Provide the [x, y] coordinate of the cell's center where the given text is located.  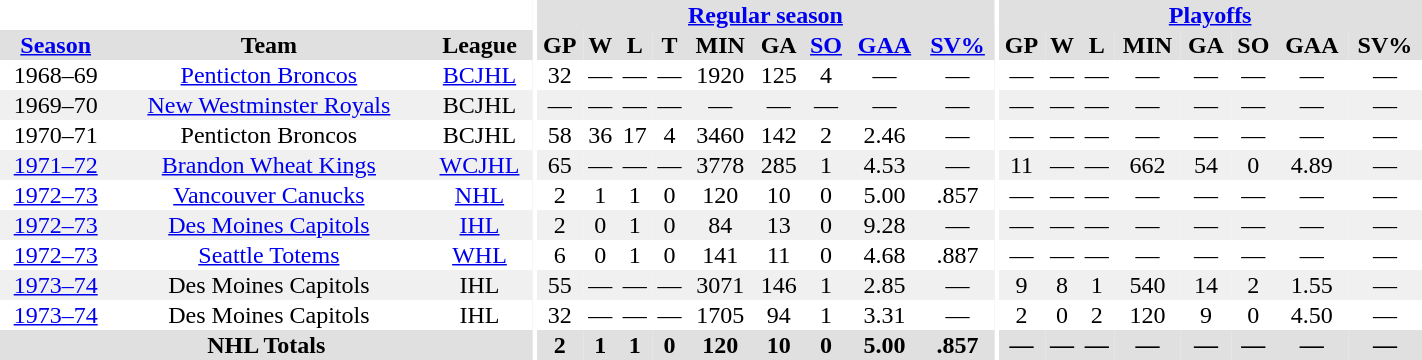
3.31 [884, 315]
Vancouver Canucks [268, 195]
36 [600, 135]
285 [779, 165]
9.28 [884, 225]
55 [560, 285]
1970–71 [56, 135]
NHL Totals [266, 345]
1971–72 [56, 165]
Seattle Totems [268, 255]
Team [268, 45]
141 [720, 255]
146 [779, 285]
.887 [958, 255]
54 [1206, 165]
4.68 [884, 255]
NHL [479, 195]
1.55 [1312, 285]
14 [1206, 285]
Brandon Wheat Kings [268, 165]
3460 [720, 135]
3071 [720, 285]
8 [1062, 285]
2.85 [884, 285]
4.50 [1312, 315]
2.46 [884, 135]
4.89 [1312, 165]
58 [560, 135]
1968–69 [56, 75]
T [670, 45]
3778 [720, 165]
662 [1148, 165]
Regular season [765, 15]
13 [779, 225]
94 [779, 315]
6 [560, 255]
1920 [720, 75]
65 [560, 165]
540 [1148, 285]
17 [636, 135]
4.53 [884, 165]
Season [56, 45]
84 [720, 225]
League [479, 45]
Playoffs [1210, 15]
New Westminster Royals [268, 105]
WHL [479, 255]
1969–70 [56, 105]
125 [779, 75]
WCJHL [479, 165]
142 [779, 135]
1705 [720, 315]
